For the text-containing cell, return its midpoint in (X, Y) coordinate format. 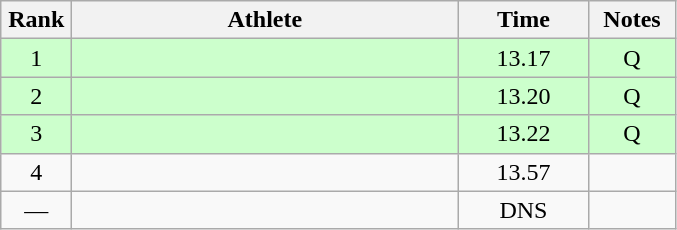
1 (36, 58)
13.17 (524, 58)
13.20 (524, 96)
DNS (524, 210)
Time (524, 20)
4 (36, 172)
— (36, 210)
2 (36, 96)
Notes (632, 20)
13.22 (524, 134)
Athlete (265, 20)
3 (36, 134)
Rank (36, 20)
13.57 (524, 172)
